Capture the cell that displays the provided text and extract its (x, y) central coordinate. 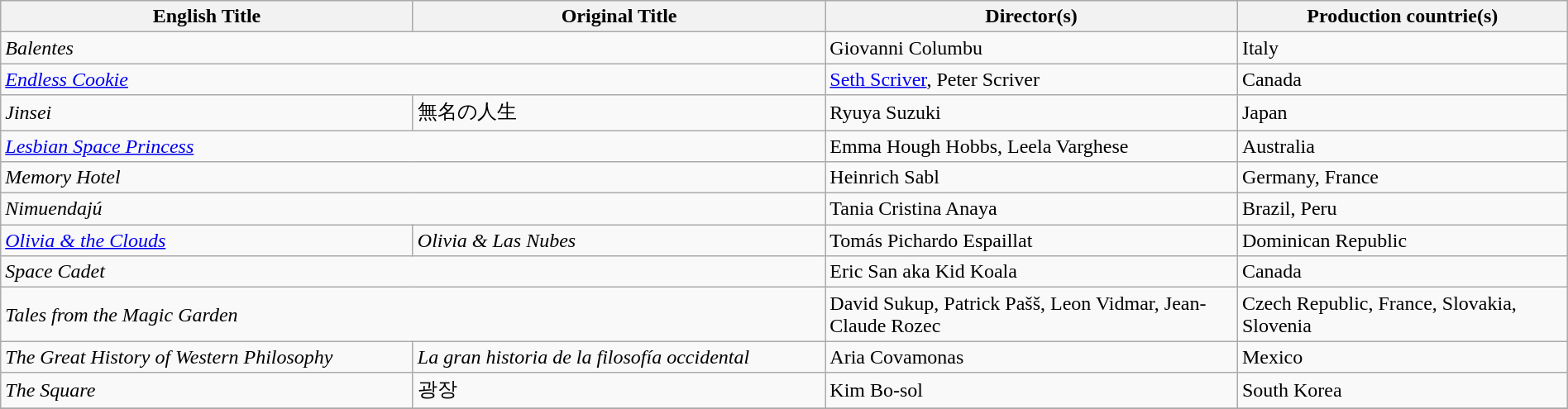
Olivia & the Clouds (207, 240)
Space Cadet (414, 272)
Nimuendajú (414, 209)
Director(s) (1032, 17)
Japan (1403, 112)
South Korea (1403, 390)
Heinrich Sabl (1032, 178)
Mexico (1403, 357)
Production countrie(s) (1403, 17)
Lesbian Space Princess (414, 146)
Brazil, Peru (1403, 209)
Emma Hough Hobbs, Leela Varghese (1032, 146)
Eric San aka Kid Koala (1032, 272)
Australia (1403, 146)
Memory Hotel (414, 178)
Germany, France (1403, 178)
Balentes (414, 48)
Olivia & Las Nubes (619, 240)
David Sukup, Patrick Pašš, Leon Vidmar, Jean-Claude Rozec (1032, 314)
Endless Cookie (414, 79)
Original Title (619, 17)
Kim Bo-sol (1032, 390)
Aria Covamonas (1032, 357)
Jinsei (207, 112)
Dominican Republic (1403, 240)
Giovanni Columbu (1032, 48)
Tomás Pichardo Espaillat (1032, 240)
Tales from the Magic Garden (414, 314)
Italy (1403, 48)
광장 (619, 390)
Tania Cristina Anaya (1032, 209)
Ryuya Suzuki (1032, 112)
La gran historia de la filosofía occidental (619, 357)
Seth Scriver, Peter Scriver (1032, 79)
Czech Republic, France, Slovakia, Slovenia (1403, 314)
English Title (207, 17)
The Great History of Western Philosophy (207, 357)
The Square (207, 390)
無名の人生 (619, 112)
